Return (X, Y) of the center of cell containing provided text 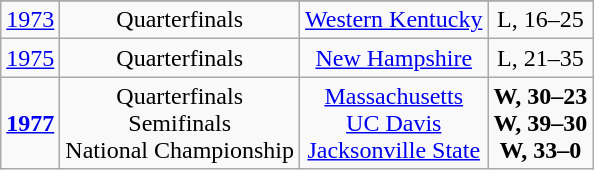
New Hampshire (394, 58)
W, 30–23W, 39–30W, 33–0 (540, 123)
1975 (30, 58)
QuarterfinalsSemifinalsNational Championship (180, 123)
L, 16–25 (540, 20)
1973 (30, 20)
1977 (30, 123)
L, 21–35 (540, 58)
Western Kentucky (394, 20)
MassachusettsUC DavisJacksonville State (394, 123)
